Provide the (x, y) coordinate of the cell's center where the given text is located.  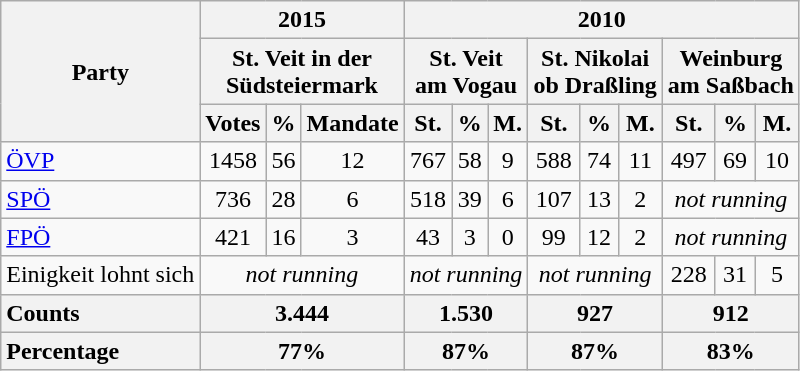
11 (640, 161)
767 (428, 161)
56 (284, 161)
58 (470, 161)
99 (554, 237)
3.444 (302, 313)
228 (688, 275)
St. Nikolaiob Draßling (595, 72)
0 (508, 237)
Weinburgam Saßbach (730, 72)
736 (233, 199)
497 (688, 161)
Votes (233, 123)
912 (730, 313)
927 (595, 313)
69 (734, 161)
107 (554, 199)
SPÖ (100, 199)
FPÖ (100, 237)
2015 (302, 20)
Party (100, 72)
St. Veit in derSüdsteiermark (302, 72)
77% (302, 351)
5 (778, 275)
1.530 (466, 313)
518 (428, 199)
2010 (602, 20)
74 (600, 161)
1458 (233, 161)
St. Veitam Vogau (466, 72)
Percentage (100, 351)
Mandate (352, 123)
43 (428, 237)
83% (730, 351)
588 (554, 161)
28 (284, 199)
9 (508, 161)
ÖVP (100, 161)
31 (734, 275)
13 (600, 199)
16 (284, 237)
Einigkeit lohnt sich (100, 275)
Counts (100, 313)
10 (778, 161)
421 (233, 237)
39 (470, 199)
